Identify which cell holds the provided text, then report its (x, y) central coordinate. 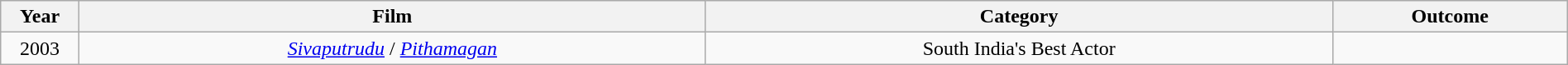
Outcome (1450, 17)
Category (1019, 17)
Film (392, 17)
Year (40, 17)
South India's Best Actor (1019, 48)
2003 (40, 48)
Sivaputrudu / Pithamagan (392, 48)
